Search for the cell housing the specified text and yield its [x, y] center coordinate. 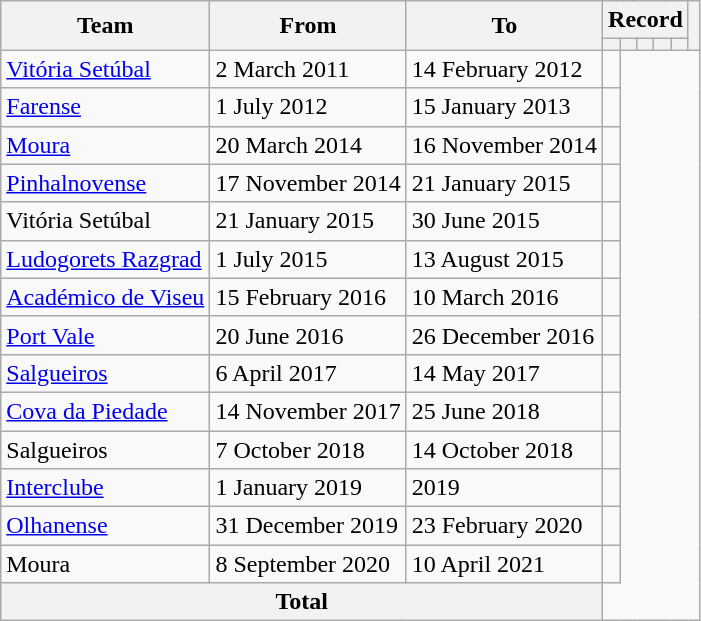
30 June 2015 [504, 221]
Olhanense [106, 526]
14 May 2017 [504, 373]
14 November 2017 [308, 411]
7 October 2018 [308, 449]
From [308, 26]
Farense [106, 107]
Pinhalnovense [106, 183]
Académico de Viseu [106, 297]
Team [106, 26]
To [504, 26]
25 June 2018 [504, 411]
15 January 2013 [504, 107]
Cova da Piedade [106, 411]
16 November 2014 [504, 145]
Ludogorets Razgrad [106, 259]
1 January 2019 [308, 488]
15 February 2016 [308, 297]
23 February 2020 [504, 526]
6 April 2017 [308, 373]
26 December 2016 [504, 335]
17 November 2014 [308, 183]
20 June 2016 [308, 335]
Port Vale [106, 335]
1 July 2015 [308, 259]
8 September 2020 [308, 564]
14 February 2012 [504, 69]
Record [646, 20]
2 March 2011 [308, 69]
10 April 2021 [504, 564]
Interclube [106, 488]
20 March 2014 [308, 145]
Total [302, 602]
2019 [504, 488]
14 October 2018 [504, 449]
10 March 2016 [504, 297]
13 August 2015 [504, 259]
31 December 2019 [308, 526]
1 July 2012 [308, 107]
